Identify which cell holds the provided text, then report its [x, y] central coordinate. 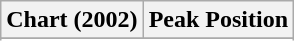
Peak Position [218, 20]
Chart (2002) [72, 20]
